Scan for the cell matching the given text and deliver its (X, Y) coordinate at center. 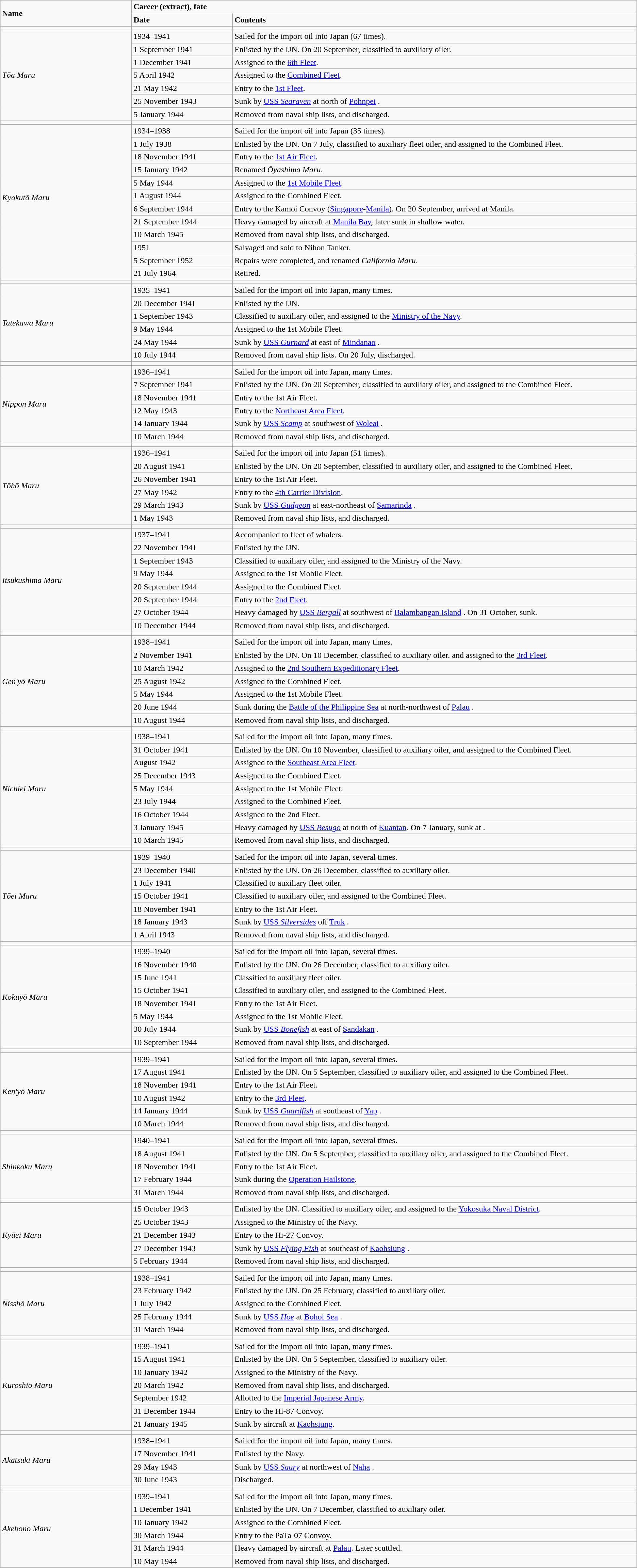
Sunk by USS Scamp at southwest of Woleai . (435, 424)
5 January 1944 (182, 114)
20 June 1944 (182, 707)
Ken'yō Maru (66, 1091)
Entry to the Northeast Area Fleet. (435, 411)
7 September 1941 (182, 385)
25 February 1944 (182, 1317)
21 December 1943 (182, 1235)
22 November 1941 (182, 548)
Sunk during the Operation Hailstone. (435, 1179)
Discharged. (435, 1480)
1934–1938 (182, 131)
Tatekawa Maru (66, 322)
5 April 1942 (182, 75)
Entry to the Hi-27 Convoy. (435, 1235)
21 July 1964 (182, 273)
2 November 1941 (182, 655)
Enlisted by the IJN. On 10 November, classified to auxiliary oiler, and assigned to the Combined Fleet. (435, 750)
Kokuyō Maru (66, 997)
1 July 1941 (182, 883)
Entry to the Kamoi Convoy (Singapore-Manila). On 20 September, arrived at Manila. (435, 209)
16 November 1940 (182, 965)
1 May 1943 (182, 518)
1934–1941 (182, 36)
Renamed Ōyashima Maru. (435, 170)
Removed from naval ship lists. On 20 July, discharged. (435, 355)
Name (66, 13)
Enlisted by the IJN. On 7 December, classified to auxiliary oiler. (435, 1509)
27 May 1942 (182, 492)
10 August 1944 (182, 720)
29 May 1943 (182, 1467)
Itsukushima Maru (66, 580)
Sunk by USS Silversides off Truk . (435, 922)
25 October 1943 (182, 1222)
Entry to the PaTa-07 Convoy. (435, 1535)
Nisshō Maru (66, 1304)
10 May 1944 (182, 1561)
Sunk by USS Guardfish at southeast of Yap . (435, 1111)
Sunk by USS Gudgeon at east-northeast of Samarinda . (435, 505)
15 June 1941 (182, 978)
Date (182, 20)
25 August 1942 (182, 681)
1937–1941 (182, 535)
Sailed for the import oil into Japan (35 times). (435, 131)
24 May 1944 (182, 342)
Akebono Maru (66, 1529)
5 February 1944 (182, 1261)
25 December 1943 (182, 776)
Retired. (435, 273)
20 March 1942 (182, 1385)
Heavy damaged by aircraft at Palau. Later scuttled. (435, 1548)
21 May 1942 (182, 88)
Enlisted by the Navy. (435, 1454)
Sailed for the import oil into Japan (67 times). (435, 36)
30 July 1944 (182, 1029)
12 May 1943 (182, 411)
Kyokutō Maru (66, 202)
Sunk by USS Saury at northwest of Naha . (435, 1467)
Entry to the Hi-87 Convoy. (435, 1411)
1 April 1943 (182, 935)
23 December 1940 (182, 870)
10 August 1942 (182, 1098)
27 December 1943 (182, 1248)
5 September 1952 (182, 260)
17 February 1944 (182, 1179)
Enlisted by the IJN. On 10 December, classified to auxiliary oiler, and assigned to the 3rd Fleet. (435, 655)
10 March 1942 (182, 668)
Kuroshio Maru (66, 1385)
15 October 1943 (182, 1209)
Sunk by USS Hoe at Bohol Sea . (435, 1317)
17 November 1941 (182, 1454)
10 July 1944 (182, 355)
Sunk by aircraft at Kaohsiung. (435, 1424)
18 January 1943 (182, 922)
23 July 1944 (182, 802)
1935–1941 (182, 290)
Nichiei Maru (66, 789)
Career (extract), fate (385, 7)
September 1942 (182, 1398)
Entry to the 4th Carrier Division. (435, 492)
31 December 1944 (182, 1411)
10 September 1944 (182, 1042)
Sunk during the Battle of the Philippine Sea at north-northwest of Palau . (435, 707)
1 August 1944 (182, 196)
20 August 1941 (182, 466)
1 July 1942 (182, 1304)
Assigned to the Southeast Area Fleet. (435, 763)
Sunk by USS Gurnard at east of Mindanao . (435, 342)
1 July 1938 (182, 144)
30 March 1944 (182, 1535)
29 March 1943 (182, 505)
Sunk by USS Searaven at north of Pohnpei . (435, 101)
15 January 1942 (182, 170)
Kyūei Maru (66, 1235)
25 November 1943 (182, 101)
20 December 1941 (182, 303)
Heavy damaged by USS Besugo at north of Kuantan. On 7 January, sunk at . (435, 827)
Akatsuki Maru (66, 1460)
1 September 1941 (182, 49)
Nippon Maru (66, 404)
Tōhō Maru (66, 486)
Heavy damaged by USS Bergall at southwest of Balambangan Island . On 31 October, sunk. (435, 613)
21 September 1944 (182, 222)
23 February 1942 (182, 1291)
Shinkoku Maru (66, 1167)
Enlisted by the IJN. On 7 July, classified to auxiliary fleet oiler, and assigned to the Combined Fleet. (435, 144)
Entry to the 1st Fleet. (435, 88)
Tōa Maru (66, 75)
Assigned to the 2nd Southern Expeditionary Fleet. (435, 668)
Heavy damaged by aircraft at Manila Bay, later sunk in shallow water. (435, 222)
Sunk by USS Bonefish at east of Sandakan . (435, 1029)
Enlisted by the IJN. On 25 February, classified to auxiliary oiler. (435, 1291)
Assigned to the 2nd Fleet. (435, 814)
27 October 1944 (182, 613)
21 January 1945 (182, 1424)
Assigned to the 6th Fleet. (435, 62)
1940–1941 (182, 1141)
26 November 1941 (182, 479)
Contents (435, 20)
Allotted to the Imperial Japanese Army. (435, 1398)
17 August 1941 (182, 1072)
Enlisted by the IJN. On 20 September, classified to auxiliary oiler. (435, 49)
Entry to the 3rd Fleet. (435, 1098)
Sunk by USS Flying Fish at southeast of Kaohsiung . (435, 1248)
August 1942 (182, 763)
10 December 1944 (182, 625)
Salvaged and sold to Nihon Tanker. (435, 248)
Tōei Maru (66, 896)
Enlisted by the IJN. On 5 September, classified to auxiliary oiler. (435, 1359)
Sailed for the import oil into Japan (51 times). (435, 453)
6 September 1944 (182, 209)
Entry to the 2nd Fleet. (435, 600)
16 October 1944 (182, 814)
Enlisted by the IJN. Classified to auxiliary oiler, and assigned to the Yokosuka Naval District. (435, 1209)
Accompanied to fleet of whalers. (435, 535)
Gen'yō Maru (66, 681)
30 June 1943 (182, 1480)
1951 (182, 248)
3 January 1945 (182, 827)
31 October 1941 (182, 750)
18 August 1941 (182, 1154)
Repairs were completed, and renamed California Maru. (435, 260)
15 August 1941 (182, 1359)
